From the cell containing the given text, extract its center point as [x, y] coordinate. 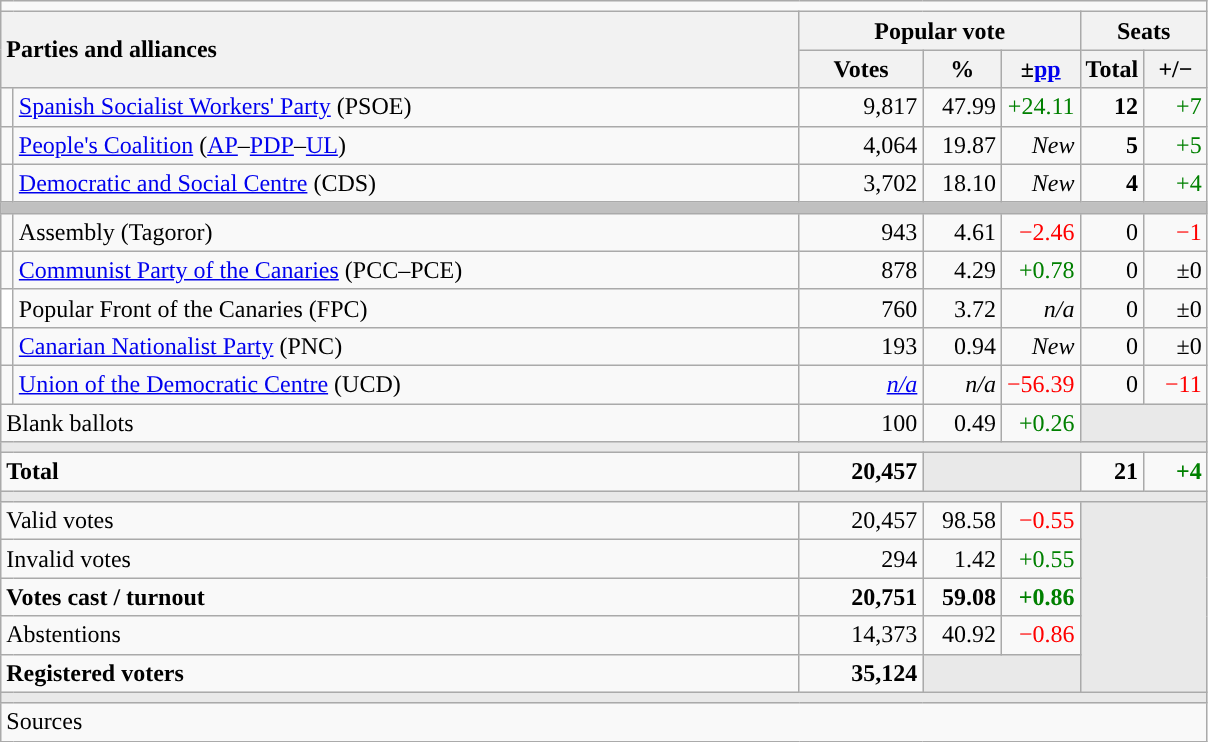
Union of the Democratic Centre (UCD) [406, 384]
19.87 [962, 145]
+0.55 [1040, 559]
4 [1112, 183]
294 [861, 559]
Canarian Nationalist Party (PNC) [406, 346]
Votes cast / turnout [400, 597]
3.72 [962, 308]
12 [1112, 107]
9,817 [861, 107]
+0.86 [1040, 597]
Abstentions [400, 635]
+0.26 [1040, 423]
Sources [604, 722]
−0.86 [1040, 635]
Registered voters [400, 673]
Spanish Socialist Workers' Party (PSOE) [406, 107]
Assembly (Tagoror) [406, 232]
40.92 [962, 635]
−0.55 [1040, 521]
4.61 [962, 232]
100 [861, 423]
0.49 [962, 423]
35,124 [861, 673]
193 [861, 346]
People's Coalition (AP–PDP–UL) [406, 145]
1.42 [962, 559]
+7 [1176, 107]
59.08 [962, 597]
+5 [1176, 145]
20,751 [861, 597]
878 [861, 270]
Votes [861, 69]
Blank ballots [400, 423]
21 [1112, 472]
943 [861, 232]
+/− [1176, 69]
Parties and alliances [400, 50]
0.94 [962, 346]
18.10 [962, 183]
−2.46 [1040, 232]
14,373 [861, 635]
Democratic and Social Centre (CDS) [406, 183]
3,702 [861, 183]
Popular vote [940, 31]
760 [861, 308]
+0.78 [1040, 270]
Valid votes [400, 521]
% [962, 69]
98.58 [962, 521]
5 [1112, 145]
−56.39 [1040, 384]
4.29 [962, 270]
−11 [1176, 384]
Seats [1144, 31]
±pp [1040, 69]
+24.11 [1040, 107]
−1 [1176, 232]
47.99 [962, 107]
Popular Front of the Canaries (FPC) [406, 308]
4,064 [861, 145]
Communist Party of the Canaries (PCC–PCE) [406, 270]
Invalid votes [400, 559]
